Return [X, Y] of the center of cell containing provided text 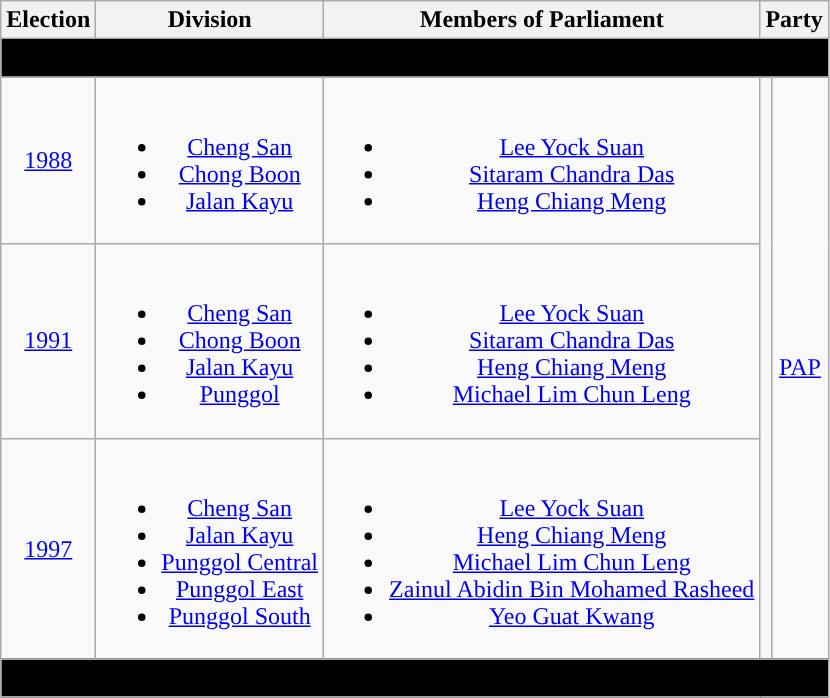
Lee Yock SuanSitaram Chandra DasHeng Chiang MengMichael Lim Chun Leng [542, 341]
Formation [415, 58]
Cheng SanChong BoonJalan Kayu [210, 160]
Election [48, 20]
PAP [800, 368]
1988 [48, 160]
Division [210, 20]
1997 [48, 548]
Cheng SanJalan KayuPunggol CentralPunggol EastPunggol South [210, 548]
Members of Parliament [542, 20]
Lee Yock SuanHeng Chiang MengMichael Lim Chun LengZainul Abidin Bin Mohamed RasheedYeo Guat Kwang [542, 548]
1991 [48, 341]
Lee Yock SuanSitaram Chandra DasHeng Chiang Meng [542, 160]
Abolished (2001) [415, 678]
Cheng SanChong BoonJalan KayuPunggol [210, 341]
Party [794, 20]
